Scan for the cell matching the given text and deliver its [X, Y] coordinate at center. 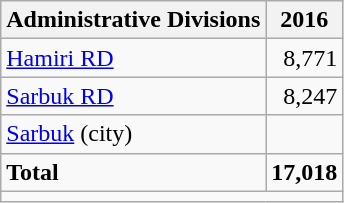
17,018 [304, 172]
Hamiri RD [134, 58]
Sarbuk (city) [134, 134]
Total [134, 172]
Administrative Divisions [134, 20]
8,247 [304, 96]
8,771 [304, 58]
2016 [304, 20]
Sarbuk RD [134, 96]
